Scan for the cell matching the given text and deliver its (x, y) coordinate at center. 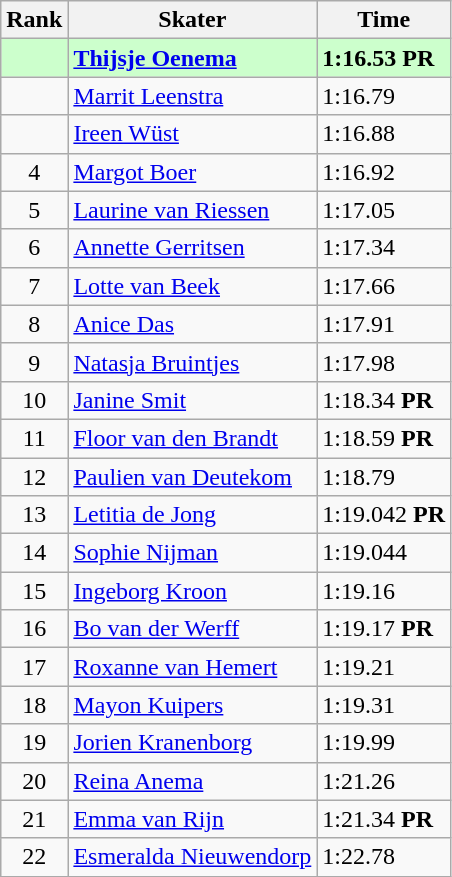
13 (34, 515)
Jorien Kranenborg (192, 743)
1:19.31 (384, 705)
1:16.79 (384, 96)
1:18.79 (384, 477)
4 (34, 172)
15 (34, 591)
16 (34, 629)
1:19.17 PR (384, 629)
Rank (34, 20)
Ingeborg Kroon (192, 591)
Roxanne van Hemert (192, 667)
1:19.99 (384, 743)
10 (34, 400)
5 (34, 210)
Margot Boer (192, 172)
9 (34, 362)
Ireen Wüst (192, 134)
18 (34, 705)
Skater (192, 20)
Laurine van Riessen (192, 210)
Natasja Bruintjes (192, 362)
1:17.91 (384, 324)
Emma van Rijn (192, 819)
Janine Smit (192, 400)
Marrit Leenstra (192, 96)
Thijsje Oenema (192, 58)
1:17.05 (384, 210)
Annette Gerritsen (192, 248)
1:16.88 (384, 134)
Lotte van Beek (192, 286)
20 (34, 781)
1:16.92 (384, 172)
1:18.34 PR (384, 400)
Time (384, 20)
Paulien van Deutekom (192, 477)
1:16.53 PR (384, 58)
1:19.21 (384, 667)
Bo van der Werff (192, 629)
1:21.26 (384, 781)
1:21.34 PR (384, 819)
22 (34, 857)
Mayon Kuipers (192, 705)
1:19.042 PR (384, 515)
Reina Anema (192, 781)
Anice Das (192, 324)
1:19.044 (384, 553)
Floor van den Brandt (192, 438)
1:17.98 (384, 362)
1:19.16 (384, 591)
1:17.34 (384, 248)
14 (34, 553)
17 (34, 667)
1:18.59 PR (384, 438)
11 (34, 438)
Esmeralda Nieuwendorp (192, 857)
1:22.78 (384, 857)
12 (34, 477)
19 (34, 743)
1:17.66 (384, 286)
8 (34, 324)
21 (34, 819)
7 (34, 286)
6 (34, 248)
Sophie Nijman (192, 553)
Letitia de Jong (192, 515)
